Detect which cell encompasses the target text, then output its [x, y] center coordinate. 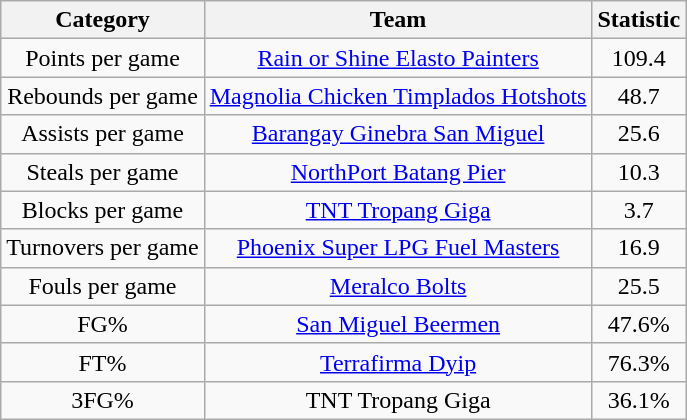
76.3% [639, 362]
Rain or Shine Elasto Painters [398, 58]
16.9 [639, 248]
25.6 [639, 134]
Fouls per game [102, 286]
San Miguel Beermen [398, 324]
Points per game [102, 58]
FT% [102, 362]
48.7 [639, 96]
3.7 [639, 210]
Team [398, 20]
109.4 [639, 58]
Rebounds per game [102, 96]
Barangay Ginebra San Miguel [398, 134]
Blocks per game [102, 210]
Assists per game [102, 134]
47.6% [639, 324]
Terrafirma Dyip [398, 362]
10.3 [639, 172]
Turnovers per game [102, 248]
FG% [102, 324]
36.1% [639, 400]
Phoenix Super LPG Fuel Masters [398, 248]
Steals per game [102, 172]
Statistic [639, 20]
Meralco Bolts [398, 286]
25.5 [639, 286]
NorthPort Batang Pier [398, 172]
3FG% [102, 400]
Magnolia Chicken Timplados Hotshots [398, 96]
Category [102, 20]
